Return the [X, Y] coordinate for the center point of the cell that contains the specified text.  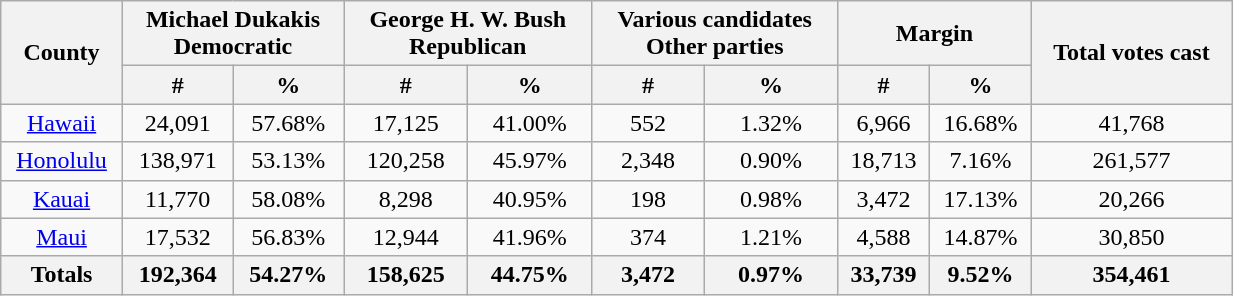
Honolulu [62, 161]
58.08% [288, 199]
20,266 [1131, 199]
7.16% [981, 161]
18,713 [884, 161]
6,966 [884, 123]
44.75% [530, 275]
41.96% [530, 237]
Hawaii [62, 123]
8,298 [406, 199]
33,739 [884, 275]
Various candidatesOther parties [715, 34]
County [62, 52]
17,125 [406, 123]
Margin [935, 34]
57.68% [288, 123]
Total votes cast [1131, 52]
1.21% [770, 237]
12,944 [406, 237]
Michael DukakisDemocratic [232, 34]
17,532 [178, 237]
16.68% [981, 123]
40.95% [530, 199]
198 [648, 199]
17.13% [981, 199]
41.00% [530, 123]
30,850 [1131, 237]
138,971 [178, 161]
2,348 [648, 161]
54.27% [288, 275]
George H. W. BushRepublican [468, 34]
0.98% [770, 199]
45.97% [530, 161]
14.87% [981, 237]
4,588 [884, 237]
158,625 [406, 275]
0.97% [770, 275]
552 [648, 123]
56.83% [288, 237]
374 [648, 237]
9.52% [981, 275]
Maui [62, 237]
11,770 [178, 199]
41,768 [1131, 123]
53.13% [288, 161]
354,461 [1131, 275]
Kauai [62, 199]
0.90% [770, 161]
1.32% [770, 123]
120,258 [406, 161]
Totals [62, 275]
192,364 [178, 275]
24,091 [178, 123]
261,577 [1131, 161]
